For the text-containing cell, return its midpoint in (X, Y) coordinate format. 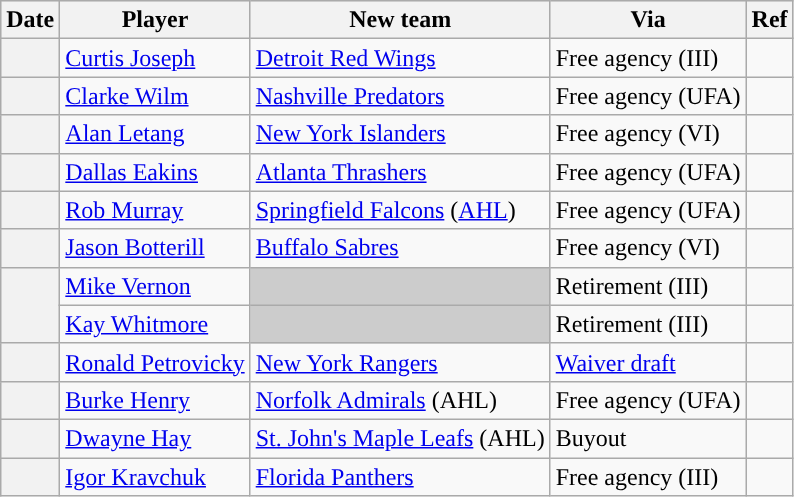
New team (400, 20)
Rob Murray (155, 210)
Mike Vernon (155, 286)
Dallas Eakins (155, 172)
New York Islanders (400, 134)
Ref (770, 20)
Dwayne Hay (155, 438)
Buyout (648, 438)
New York Rangers (400, 362)
Player (155, 20)
Springfield Falcons (AHL) (400, 210)
Nashville Predators (400, 96)
Atlanta Thrashers (400, 172)
Via (648, 20)
Buffalo Sabres (400, 248)
Waiver draft (648, 362)
St. John's Maple Leafs (AHL) (400, 438)
Clarke Wilm (155, 96)
Detroit Red Wings (400, 58)
Norfolk Admirals (AHL) (400, 400)
Burke Henry (155, 400)
Kay Whitmore (155, 324)
Date (30, 20)
Curtis Joseph (155, 58)
Igor Kravchuk (155, 477)
Jason Botterill (155, 248)
Ronald Petrovicky (155, 362)
Florida Panthers (400, 477)
Alan Letang (155, 134)
